Return the [X, Y] coordinate for the center point of the cell that contains the specified text.  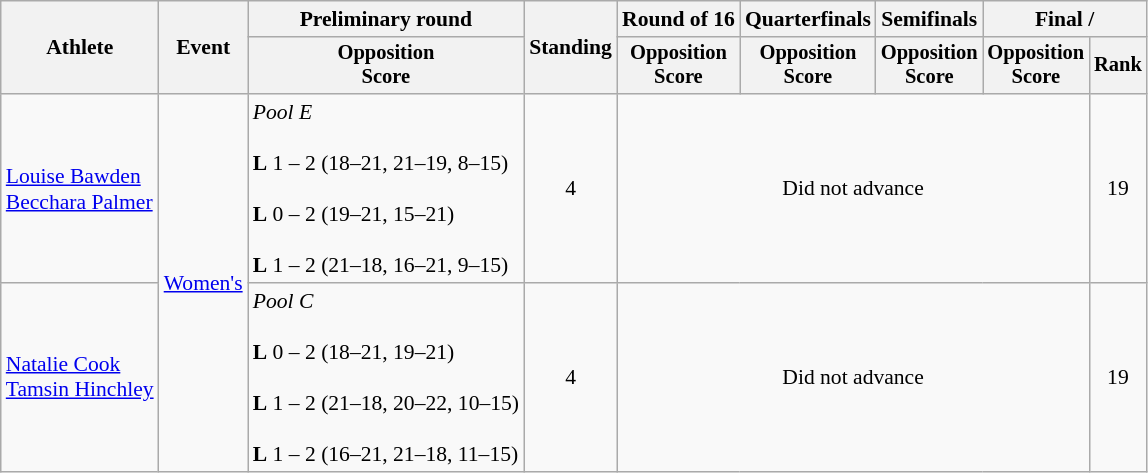
Natalie CookTamsin Hinchley [80, 378]
Women's [204, 282]
Pool EL 1 – 2 (18–21, 21–19, 8–15) L 0 – 2 (19–21, 15–21) L 1 – 2 (21–18, 16–21, 9–15) [386, 188]
Rank [1118, 66]
Event [204, 48]
Preliminary round [386, 19]
Athlete [80, 48]
Final / [1064, 19]
Pool CL 0 – 2 (18–21, 19–21)L 1 – 2 (21–18, 20–22, 10–15)L 1 – 2 (16–21, 21–18, 11–15) [386, 378]
Round of 16 [678, 19]
Louise BawdenBecchara Palmer [80, 188]
Semifinals [930, 19]
Quarterfinals [808, 19]
Standing [570, 48]
